Locate the cell with the specified text and output its [X, Y] center coordinate. 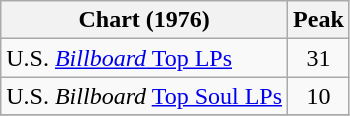
Peak [319, 20]
Chart (1976) [144, 20]
10 [319, 96]
31 [319, 58]
U.S. Billboard Top Soul LPs [144, 96]
U.S. Billboard Top LPs [144, 58]
